Capture the cell that displays the provided text and extract its (x, y) central coordinate. 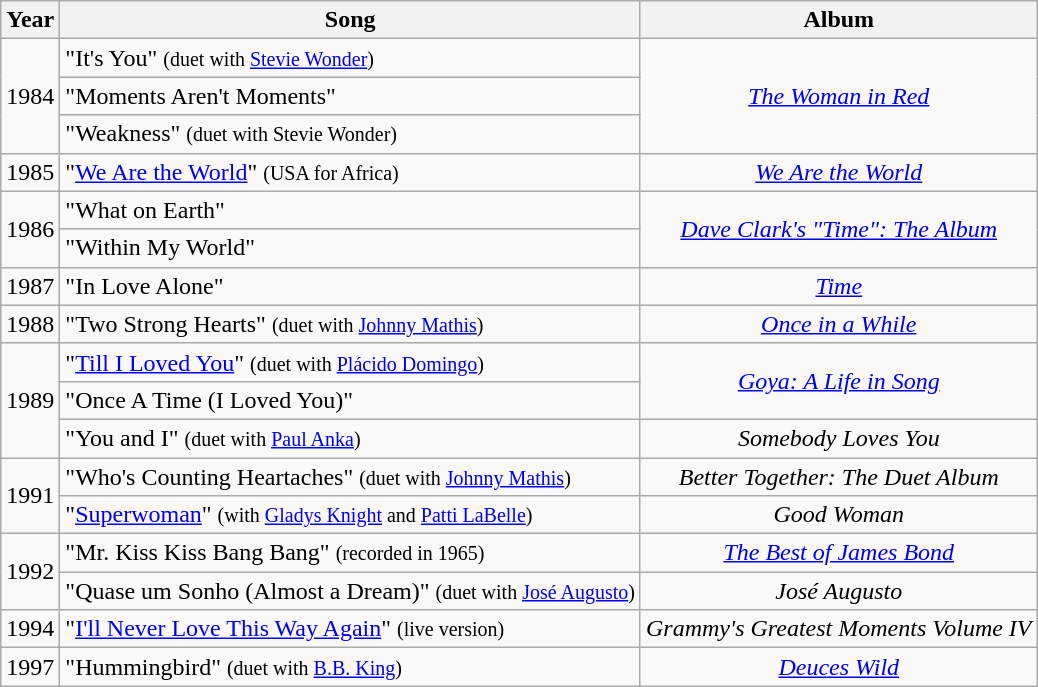
Dave Clark's "Time": The Album (838, 229)
"Weakness" (duet with Stevie Wonder) (350, 134)
1997 (30, 667)
1991 (30, 496)
"Superwoman" (with Gladys Knight and Patti LaBelle) (350, 515)
"Who's Counting Heartaches" (duet with Johnny Mathis) (350, 477)
"It's You" (duet with Stevie Wonder) (350, 58)
"In Love Alone" (350, 286)
The Woman in Red (838, 96)
"Two Strong Hearts" (duet with Johnny Mathis) (350, 324)
"Once A Time (I Loved You)" (350, 400)
"Quase um Sonho (Almost a Dream)" (duet with José Augusto) (350, 591)
1987 (30, 286)
"Within My World" (350, 248)
1984 (30, 96)
Year (30, 20)
1992 (30, 572)
Once in a While (838, 324)
"Hummingbird" (duet with B.B. King) (350, 667)
"I'll Never Love This Way Again" (live version) (350, 629)
Song (350, 20)
Grammy's Greatest Moments Volume IV (838, 629)
"What on Earth" (350, 210)
Good Woman (838, 515)
Somebody Loves You (838, 438)
"Moments Aren't Moments" (350, 96)
"Till I Loved You" (duet with Plácido Domingo) (350, 362)
1986 (30, 229)
"Mr. Kiss Kiss Bang Bang" (recorded in 1965) (350, 553)
José Augusto (838, 591)
"You and I" (duet with Paul Anka) (350, 438)
1994 (30, 629)
Album (838, 20)
1985 (30, 172)
Goya: A Life in Song (838, 381)
Time (838, 286)
"We Are the World" (USA for Africa) (350, 172)
1989 (30, 400)
1988 (30, 324)
Better Together: The Duet Album (838, 477)
Deuces Wild (838, 667)
We Are the World (838, 172)
The Best of James Bond (838, 553)
